Scan for the cell matching the given text and deliver its (X, Y) coordinate at center. 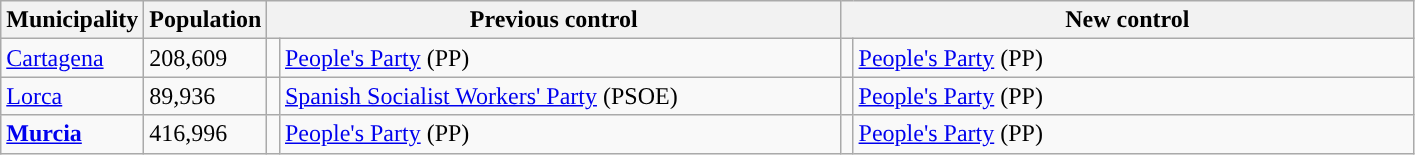
Murcia (72, 134)
Spanish Socialist Workers' Party (PSOE) (560, 96)
New control (1127, 20)
Population (206, 20)
Lorca (72, 96)
Previous control (554, 20)
89,936 (206, 96)
416,996 (206, 134)
Municipality (72, 20)
Cartagena (72, 58)
208,609 (206, 58)
